Extract the (x, y) coordinate from the center of the cell holding the provided text.  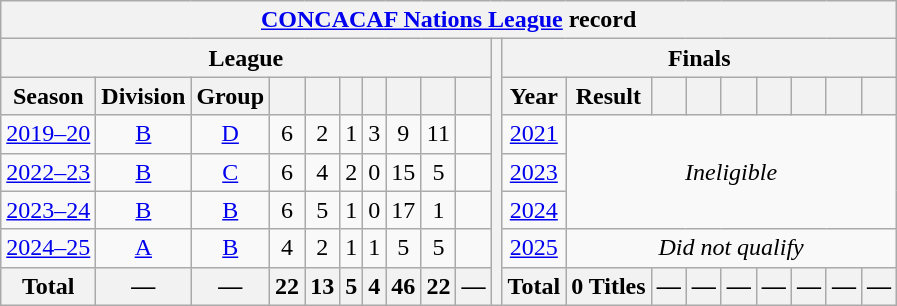
C (230, 172)
13 (322, 286)
2022–23 (48, 172)
2019–20 (48, 134)
2025 (534, 248)
Year (534, 96)
A (144, 248)
3 (374, 134)
CONCACAF Nations League record (449, 20)
9 (404, 134)
League (246, 58)
2023 (534, 172)
11 (438, 134)
Group (230, 96)
2023–24 (48, 210)
Finals (699, 58)
Division (144, 96)
15 (404, 172)
Ineligible (732, 172)
2024–25 (48, 248)
2024 (534, 210)
Did not qualify (732, 248)
Result (609, 96)
46 (404, 286)
0 Titles (609, 286)
2021 (534, 134)
Season (48, 96)
17 (404, 210)
D (230, 134)
